Detect which cell encompasses the target text, then output its [x, y] center coordinate. 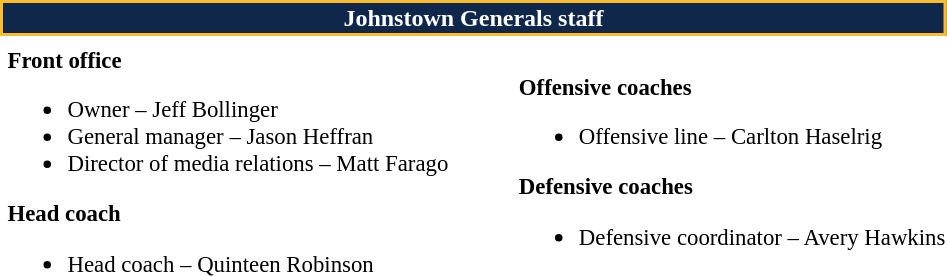
Johnstown Generals staff [474, 18]
